For the text-containing cell, return its midpoint in (X, Y) coordinate format. 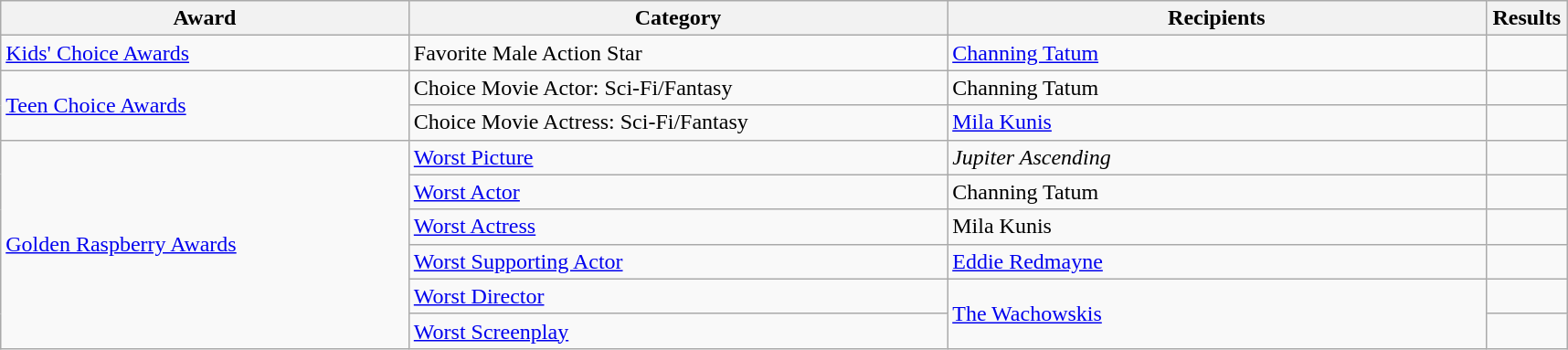
Worst Screenplay (678, 331)
Favorite Male Action Star (678, 53)
Worst Actor (678, 192)
Worst Picture (678, 157)
The Wachowskis (1217, 313)
Eddie Redmayne (1217, 261)
Award (205, 18)
Worst Director (678, 296)
Choice Movie Actor: Sci-Fi/Fantasy (678, 88)
Results (1526, 18)
Worst Actress (678, 227)
Choice Movie Actress: Sci-Fi/Fantasy (678, 122)
Golden Raspberry Awards (205, 244)
Teen Choice Awards (205, 105)
Kids' Choice Awards (205, 53)
Recipients (1217, 18)
Category (678, 18)
Worst Supporting Actor (678, 261)
Jupiter Ascending (1217, 157)
